Scan for the cell matching the given text and deliver its [X, Y] coordinate at center. 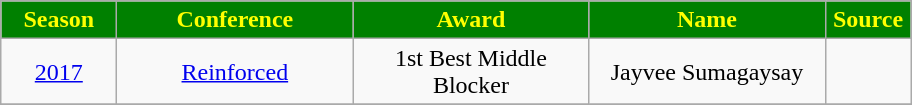
2017 [59, 72]
Jayvee Sumagaysay [707, 72]
1st Best Middle Blocker [471, 72]
Season [59, 20]
Conference [235, 20]
Source [868, 20]
Name [707, 20]
Reinforced [235, 72]
Award [471, 20]
